Pinpoint the cell where the given text exists, returning its (x, y) midpoint coordinate. 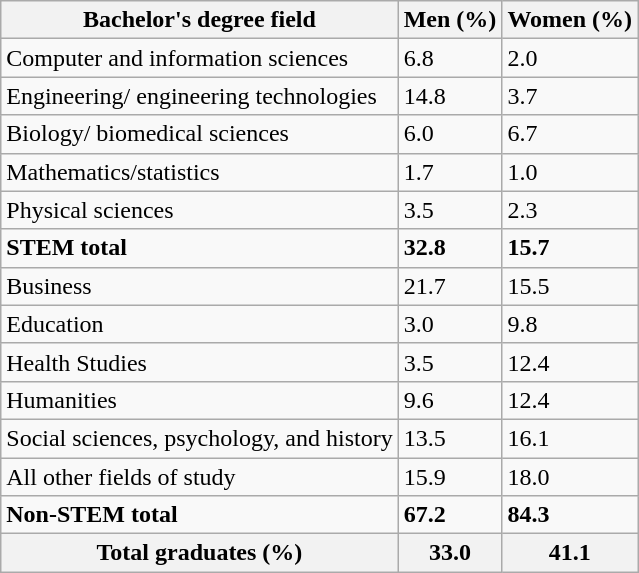
Education (200, 324)
Women (%) (570, 20)
Computer and information sciences (200, 58)
6.0 (450, 134)
3.0 (450, 324)
Non-STEM total (200, 515)
67.2 (450, 515)
2.0 (570, 58)
9.8 (570, 324)
6.7 (570, 134)
Physical sciences (200, 210)
Engineering/ engineering technologies (200, 96)
Biology/ biomedical sciences (200, 134)
21.7 (450, 286)
Total graduates (%) (200, 553)
STEM total (200, 248)
13.5 (450, 438)
6.8 (450, 58)
Bachelor's degree field (200, 20)
18.0 (570, 477)
Health Studies (200, 362)
1.0 (570, 172)
1.7 (450, 172)
15.9 (450, 477)
3.7 (570, 96)
15.5 (570, 286)
All other fields of study (200, 477)
41.1 (570, 553)
2.3 (570, 210)
Mathematics/statistics (200, 172)
Humanities (200, 400)
32.8 (450, 248)
Social sciences, psychology, and history (200, 438)
84.3 (570, 515)
14.8 (450, 96)
15.7 (570, 248)
Business (200, 286)
9.6 (450, 400)
33.0 (450, 553)
16.1 (570, 438)
Men (%) (450, 20)
